Detect which cell encompasses the target text, then output its [X, Y] center coordinate. 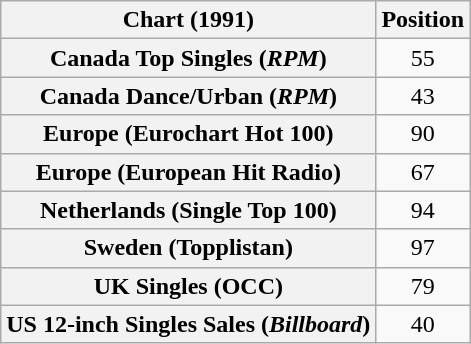
Canada Dance/Urban (RPM) [188, 96]
Europe (Eurochart Hot 100) [188, 134]
97 [423, 248]
Canada Top Singles (RPM) [188, 58]
UK Singles (OCC) [188, 286]
90 [423, 134]
Position [423, 20]
79 [423, 286]
55 [423, 58]
Chart (1991) [188, 20]
43 [423, 96]
US 12-inch Singles Sales (Billboard) [188, 324]
Europe (European Hit Radio) [188, 172]
40 [423, 324]
Netherlands (Single Top 100) [188, 210]
67 [423, 172]
Sweden (Topplistan) [188, 248]
94 [423, 210]
